Return (X, Y) of the center of cell containing provided text 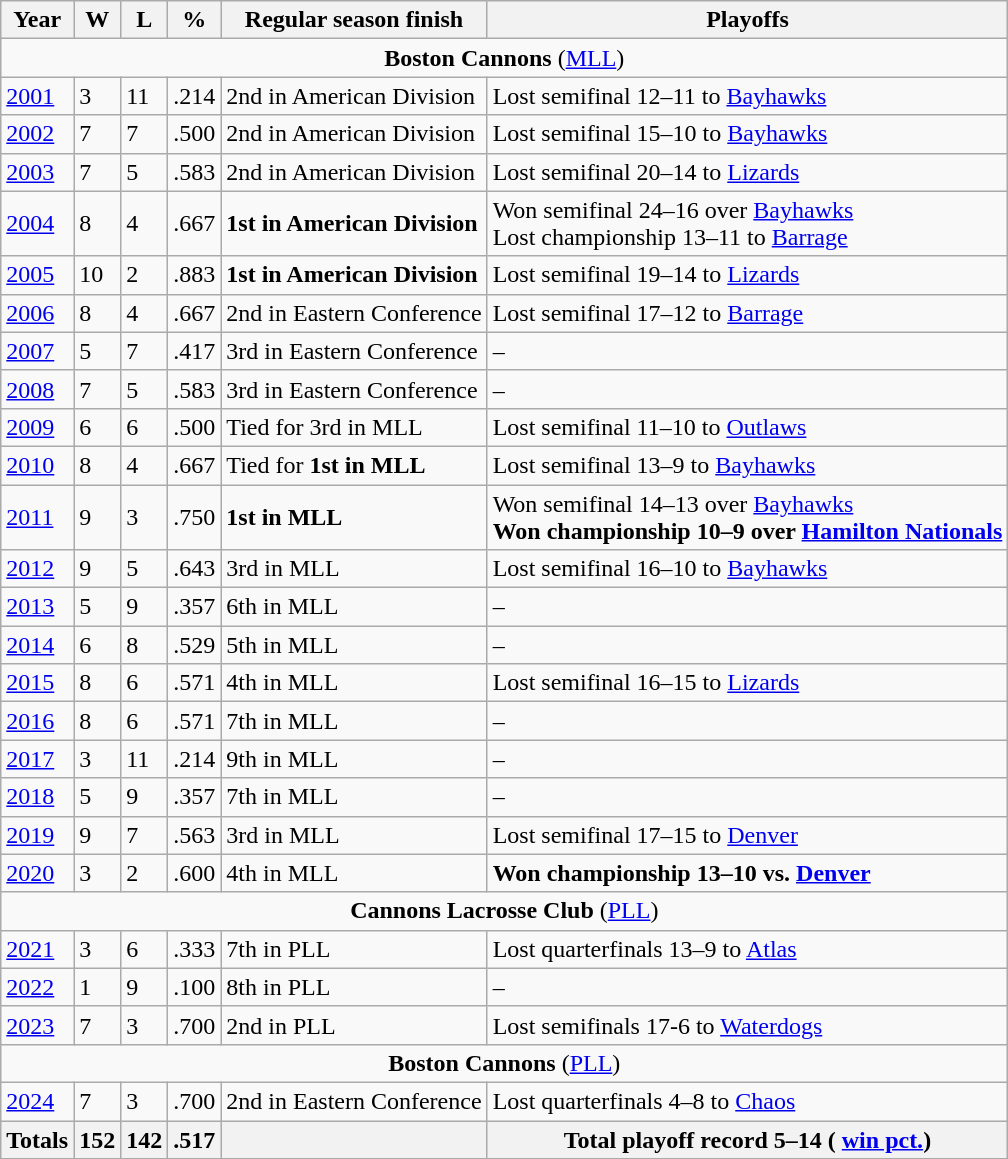
2023 (38, 1025)
2009 (38, 427)
Lost quarterfinals 4–8 to Chaos (748, 1101)
% (194, 20)
2012 (38, 569)
1 (98, 987)
.563 (194, 835)
Cannons Lacrosse Club (PLL) (504, 911)
2024 (38, 1101)
2006 (38, 313)
Lost semifinal 20–14 to Lizards (748, 172)
2008 (38, 389)
6th in MLL (354, 607)
Total playoff record 5–14 ( win pct.) (748, 1139)
Lost semifinal 15–10 to Bayhawks (748, 134)
10 (98, 275)
L (144, 20)
2013 (38, 607)
.750 (194, 516)
Lost semifinal 16–15 to Lizards (748, 683)
Boston Cannons (MLL) (504, 58)
2003 (38, 172)
152 (98, 1139)
.643 (194, 569)
2nd in PLL (354, 1025)
Tied for 3rd in MLL (354, 427)
Lost semifinal 12–11 to Bayhawks (748, 96)
Tied for 1st in MLL (354, 465)
2016 (38, 721)
.417 (194, 351)
Lost semifinals 17-6 to Waterdogs (748, 1025)
2005 (38, 275)
2014 (38, 645)
5th in MLL (354, 645)
Year (38, 20)
Lost semifinal 17–12 to Barrage (748, 313)
Boston Cannons (PLL) (504, 1063)
2018 (38, 797)
Lost quarterfinals 13–9 to Atlas (748, 949)
Lost semifinal 11–10 to Outlaws (748, 427)
Totals (38, 1139)
2001 (38, 96)
7th in PLL (354, 949)
Lost semifinal 19–14 to Lizards (748, 275)
142 (144, 1139)
2021 (38, 949)
Won semifinal 14–13 over Bayhawks Won championship 10–9 over Hamilton Nationals (748, 516)
.100 (194, 987)
.517 (194, 1139)
2015 (38, 683)
Lost semifinal 17–15 to Denver (748, 835)
1st in MLL (354, 516)
2002 (38, 134)
.883 (194, 275)
2004 (38, 224)
2007 (38, 351)
Lost semifinal 13–9 to Bayhawks (748, 465)
.333 (194, 949)
Won semifinal 24–16 over Bayhawks Lost championship 13–11 to Barrage (748, 224)
2020 (38, 873)
2022 (38, 987)
Regular season finish (354, 20)
2010 (38, 465)
Lost semifinal 16–10 to Bayhawks (748, 569)
2011 (38, 516)
Won championship 13–10 vs. Denver (748, 873)
8th in PLL (354, 987)
9th in MLL (354, 759)
.529 (194, 645)
2017 (38, 759)
2019 (38, 835)
.600 (194, 873)
Playoffs (748, 20)
W (98, 20)
